Determine the (x, y) coordinate at the center of the cell enclosing the given text.  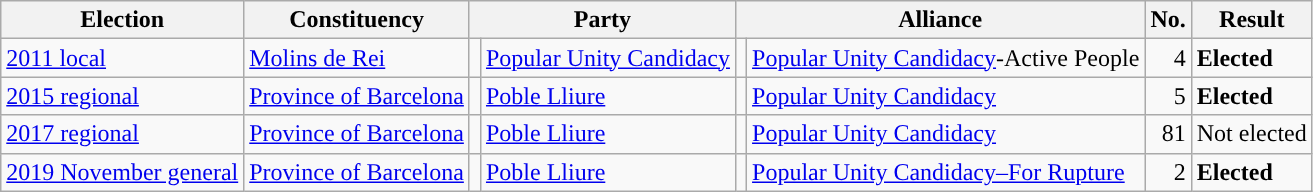
Molins de Rei (357, 58)
2011 local (122, 58)
Not elected (1252, 134)
2 (1168, 172)
Result (1252, 20)
5 (1168, 96)
Party (602, 20)
81 (1168, 134)
Election (122, 20)
Constituency (357, 20)
Alliance (940, 20)
No. (1168, 20)
Popular Unity Candidacy-Active People (946, 58)
4 (1168, 58)
2017 regional (122, 134)
2019 November general (122, 172)
Popular Unity Candidacy–For Rupture (946, 172)
2015 regional (122, 96)
